Detect which cell encompasses the target text, then output its (x, y) center coordinate. 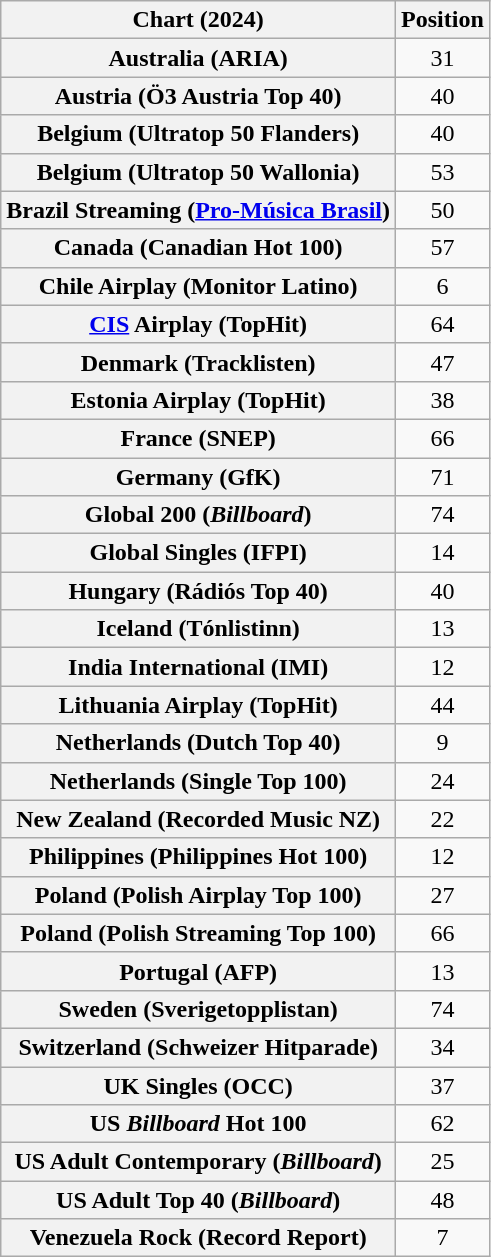
Estonia Airplay (TopHit) (198, 400)
37 (443, 1085)
Global Singles (IFPI) (198, 553)
64 (443, 324)
47 (443, 362)
Poland (Polish Streaming Top 100) (198, 933)
Denmark (Tracklisten) (198, 362)
France (SNEP) (198, 438)
14 (443, 553)
Lithuania Airplay (TopHit) (198, 705)
US Billboard Hot 100 (198, 1124)
71 (443, 477)
Belgium (Ultratop 50 Wallonia) (198, 172)
22 (443, 819)
27 (443, 895)
Brazil Streaming (Pro-Música Brasil) (198, 210)
57 (443, 248)
Netherlands (Dutch Top 40) (198, 743)
UK Singles (OCC) (198, 1085)
Chart (2024) (198, 20)
US Adult Contemporary (Billboard) (198, 1162)
6 (443, 286)
Hungary (Rádiós Top 40) (198, 591)
53 (443, 172)
New Zealand (Recorded Music NZ) (198, 819)
9 (443, 743)
Netherlands (Single Top 100) (198, 781)
25 (443, 1162)
34 (443, 1047)
Australia (ARIA) (198, 58)
50 (443, 210)
Poland (Polish Airplay Top 100) (198, 895)
Sweden (Sverigetopplistan) (198, 1009)
62 (443, 1124)
Venezuela Rock (Record Report) (198, 1238)
Belgium (Ultratop 50 Flanders) (198, 134)
Austria (Ö3 Austria Top 40) (198, 96)
44 (443, 705)
Switzerland (Schweizer Hitparade) (198, 1047)
7 (443, 1238)
Germany (GfK) (198, 477)
Portugal (AFP) (198, 971)
Canada (Canadian Hot 100) (198, 248)
CIS Airplay (TopHit) (198, 324)
Global 200 (Billboard) (198, 515)
US Adult Top 40 (Billboard) (198, 1200)
India International (IMI) (198, 667)
Chile Airplay (Monitor Latino) (198, 286)
Iceland (Tónlistinn) (198, 629)
31 (443, 58)
Position (443, 20)
38 (443, 400)
Philippines (Philippines Hot 100) (198, 857)
48 (443, 1200)
24 (443, 781)
